Identify which cell holds the provided text, then report its (X, Y) central coordinate. 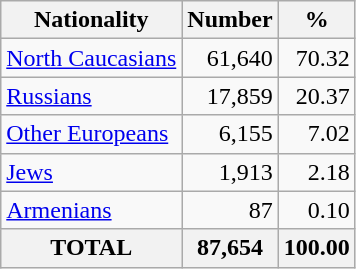
TOTAL (92, 248)
2.18 (316, 172)
20.37 (316, 96)
North Caucasians (92, 58)
6,155 (230, 134)
87 (230, 210)
Other Europeans (92, 134)
61,640 (230, 58)
87,654 (230, 248)
Jews (92, 172)
0.10 (316, 210)
Number (230, 20)
70.32 (316, 58)
Russians (92, 96)
% (316, 20)
100.00 (316, 248)
17,859 (230, 96)
1,913 (230, 172)
Nationality (92, 20)
Armenians (92, 210)
7.02 (316, 134)
